Extract the (X, Y) coordinate from the center of the cell holding the provided text.  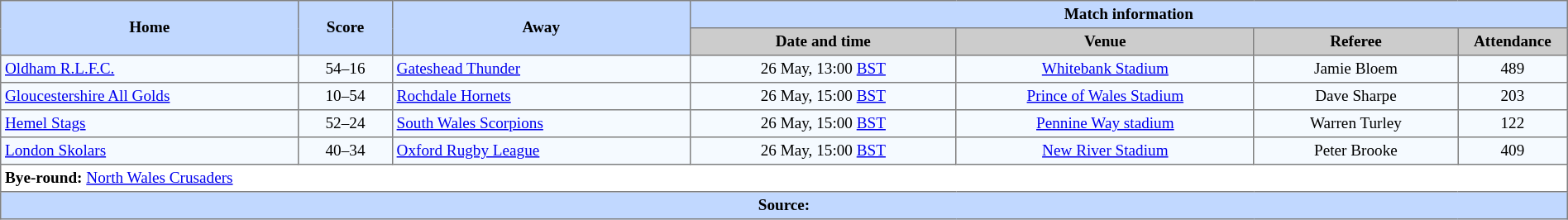
Home (150, 28)
52–24 (346, 124)
26 May, 13:00 BST (823, 69)
409 (1513, 151)
54–16 (346, 69)
Rochdale Hornets (541, 96)
Oxford Rugby League (541, 151)
203 (1513, 96)
Gloucestershire All Golds (150, 96)
Whitebank Stadium (1105, 69)
Hemel Stags (150, 124)
Peter Brooke (1355, 151)
40–34 (346, 151)
Score (346, 28)
Oldham R.L.F.C. (150, 69)
Match information (1128, 15)
Prince of Wales Stadium (1105, 96)
Dave Sharpe (1355, 96)
Bye-round: North Wales Crusaders (784, 179)
Gateshead Thunder (541, 69)
Source: (784, 205)
Referee (1355, 41)
Attendance (1513, 41)
Away (541, 28)
Warren Turley (1355, 124)
Date and time (823, 41)
122 (1513, 124)
London Skolars (150, 151)
New River Stadium (1105, 151)
Venue (1105, 41)
Jamie Bloem (1355, 69)
10–54 (346, 96)
489 (1513, 69)
South Wales Scorpions (541, 124)
Pennine Way stadium (1105, 124)
